Identify which cell holds the provided text, then report its (X, Y) central coordinate. 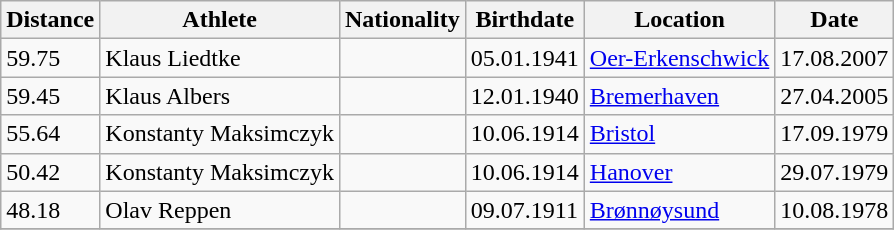
10.08.1978 (834, 210)
29.07.1979 (834, 172)
Athlete (220, 20)
Location (679, 20)
Klaus Albers (220, 96)
27.04.2005 (834, 96)
09.07.1911 (524, 210)
Oer-Erkenschwick (679, 58)
50.42 (50, 172)
Hanover (679, 172)
Birthdate (524, 20)
Distance (50, 20)
55.64 (50, 134)
48.18 (50, 210)
Nationality (402, 20)
05.01.1941 (524, 58)
Date (834, 20)
Bristol (679, 134)
17.08.2007 (834, 58)
59.75 (50, 58)
12.01.1940 (524, 96)
Klaus Liedtke (220, 58)
Bremerhaven (679, 96)
Brønnøysund (679, 210)
Olav Reppen (220, 210)
17.09.1979 (834, 134)
59.45 (50, 96)
